Pinpoint the cell where the given text exists, returning its [x, y] midpoint coordinate. 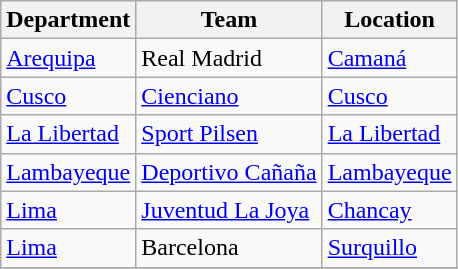
Cienciano [229, 96]
Location [390, 20]
Department [68, 20]
Arequipa [68, 58]
Real Madrid [229, 58]
Team [229, 20]
Surquillo [390, 248]
Sport Pilsen [229, 134]
Barcelona [229, 248]
Camaná [390, 58]
Deportivo Cañaña [229, 172]
Chancay [390, 210]
Juventud La Joya [229, 210]
